From the cell containing the given text, extract its center point as [X, Y] coordinate. 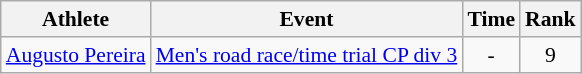
Time [491, 19]
9 [550, 55]
Rank [550, 19]
Athlete [76, 19]
Event [307, 19]
- [491, 55]
Men's road race/time trial CP div 3 [307, 55]
Augusto Pereira [76, 55]
